Extract the [x, y] coordinate from the center of the cell holding the provided text.  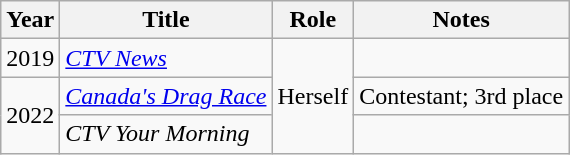
2022 [30, 115]
Contestant; 3rd place [462, 96]
CTV Your Morning [166, 134]
CTV News [166, 58]
Year [30, 20]
Role [313, 20]
Herself [313, 96]
Title [166, 20]
Notes [462, 20]
2019 [30, 58]
Canada's Drag Race [166, 96]
